Find where the given text appears and provide that cell's center as (X, Y) coordinate. 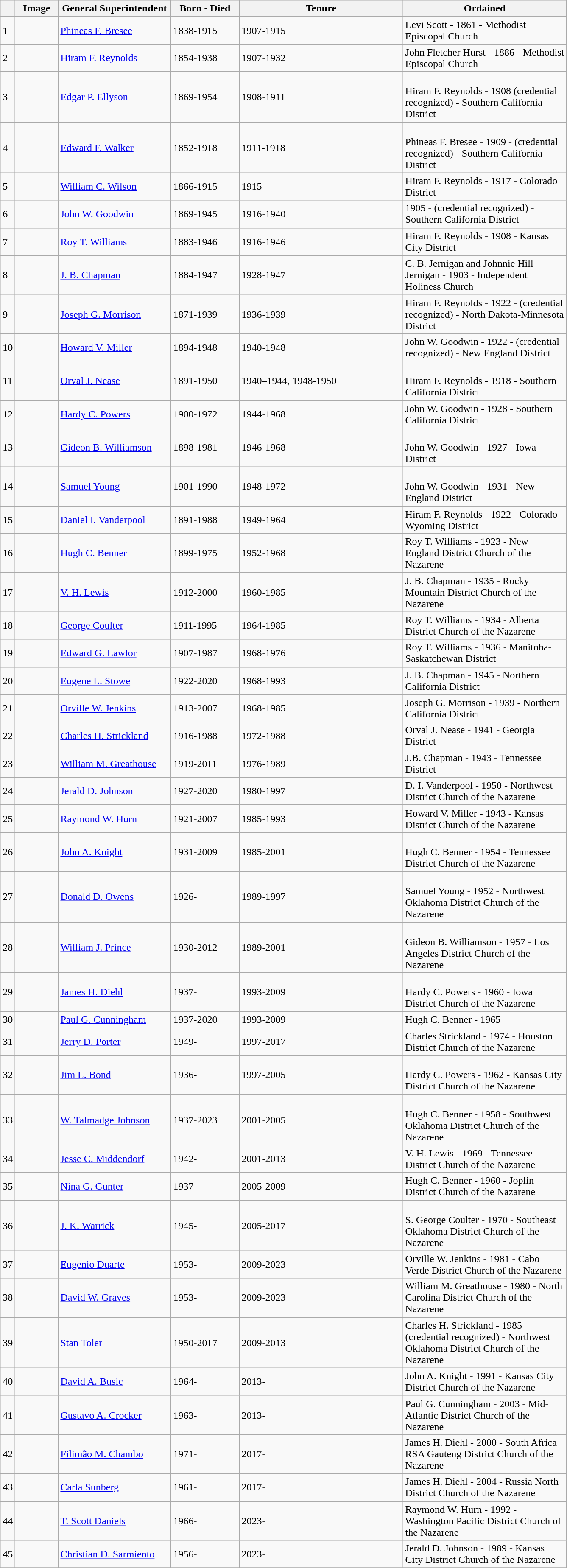
John W. Goodwin - 1931 - New England District (485, 487)
13 (8, 448)
Ordained (485, 8)
1976-1989 (321, 764)
Hiram F. Reynolds - 1922 - Colorado-Wyoming District (485, 520)
29 (8, 992)
22 (8, 736)
Hiram F. Reynolds - 1917 - Colorado District (485, 187)
Charles H. Strickland (115, 736)
William M. Greathouse (115, 764)
23 (8, 764)
1944-1968 (321, 414)
Roy T. Williams (115, 242)
1963- (205, 1415)
Charles Strickland - 1974 - Houston District Church of the Nazarene (485, 1042)
1952-1968 (321, 553)
1912-2000 (205, 592)
1907-1932 (321, 58)
41 (8, 1415)
Daniel I. Vanderpool (115, 520)
John W. Goodwin - 1927 - Iowa District (485, 448)
30 (8, 1020)
Roy T. Williams - 1936 - Manitoba-Saskatchewan District (485, 653)
Edgar P. Ellyson (115, 97)
1927-2020 (205, 791)
9 (8, 314)
Raymond W. Hurn - 1992 - Washington Pacific District Church of the Nazarene (485, 1520)
Raymond W. Hurn (115, 819)
Christian D. Sarmiento (115, 1554)
32 (8, 1075)
19 (8, 653)
Gustavo A. Crocker (115, 1415)
Orville W. Jenkins - 1981 - Cabo Verde District Church of the Nazarene (485, 1264)
James H. Diehl - 2004 - Russia North District Church of the Nazarene (485, 1487)
Roy T. Williams - 1923 - New England District Church of the Nazarene (485, 553)
1949-1964 (321, 520)
1852-1918 (205, 148)
Tenure (321, 8)
1971- (205, 1454)
5 (8, 187)
36 (8, 1225)
1968-1993 (321, 680)
1901-1990 (205, 487)
James H. Diehl - 2000 - South Africa RSA Gauteng District Church of the Nazarene (485, 1454)
Stan Toler (115, 1342)
Jerald D. Johnson (115, 791)
J. B. Chapman - 1945 - Northern California District (485, 680)
1930-2012 (205, 948)
2005-2017 (321, 1225)
J. K. Warrick (115, 1225)
John Fletcher Hurst - 1886 - Methodist Episcopal Church (485, 58)
J. B. Chapman (115, 275)
1900-1972 (205, 414)
Hugh C. Benner - 1960 - Joplin District Church of the Nazarene (485, 1186)
Orville W. Jenkins (115, 708)
Hiram F. Reynolds (115, 58)
Jesse C. Middendorf (115, 1159)
Nina G. Gunter (115, 1186)
1916-1988 (205, 736)
1989-1997 (321, 897)
Hugh C. Benner - 1958 - Southwest Oklahoma District Church of the Nazarene (485, 1120)
2001-2005 (321, 1120)
Paul G. Cunningham (115, 1020)
V. H. Lewis - 1969 - Tennessee District Church of the Nazarene (485, 1159)
1928-1947 (321, 275)
James H. Diehl (115, 992)
Jerry D. Porter (115, 1042)
Hiram F. Reynolds - 1908 (credential recognized) - Southern California District (485, 97)
43 (8, 1487)
John W. Goodwin - 1922 - (credential recognized) - New England District (485, 347)
1884-1947 (205, 275)
T. Scott Daniels (115, 1520)
35 (8, 1186)
David A. Busic (115, 1381)
J. B. Chapman - 1935 - Rocky Mountain District Church of the Nazarene (485, 592)
1946-1968 (321, 448)
Hardy C. Powers - 1960 - Iowa District Church of the Nazarene (485, 992)
1913-2007 (205, 708)
14 (8, 487)
Paul G. Cunningham - 2003 - Mid-Atlantic District Church of the Nazarene (485, 1415)
William M. Greathouse - 1980 - North Carolina District Church of the Nazarene (485, 1298)
1949- (205, 1042)
42 (8, 1454)
Hiram F. Reynolds - 1908 - Kansas City District (485, 242)
1838-1915 (205, 31)
1980-1997 (321, 791)
1911-1995 (205, 625)
1985-1993 (321, 819)
1945- (205, 1225)
Carla Sunberg (115, 1487)
33 (8, 1120)
24 (8, 791)
J.B. Chapman - 1943 - Tennessee District (485, 764)
1894-1948 (205, 347)
Phineas F. Bresee - 1909 - (credential recognized) - Southern California District (485, 148)
Gideon B. Williamson (115, 448)
1956- (205, 1554)
1869-1945 (205, 214)
45 (8, 1554)
1911-1918 (321, 148)
2009-2013 (321, 1342)
1985-2001 (321, 852)
18 (8, 625)
Hiram F. Reynolds - 1922 - (credential recognized) - North Dakota-Minnesota District (485, 314)
Eugene L. Stowe (115, 680)
1937-2023 (205, 1120)
John W. Goodwin (115, 214)
12 (8, 414)
1961- (205, 1487)
1936-1939 (321, 314)
1966- (205, 1520)
3 (8, 97)
1922-2020 (205, 680)
Hugh C. Benner - 1965 (485, 1020)
1916-1946 (321, 242)
Jim L. Bond (115, 1075)
1919-2011 (205, 764)
General Superintendent (115, 8)
W. Talmadge Johnson (115, 1120)
4 (8, 148)
2 (8, 58)
Jerald D. Johnson - 1989 - Kansas City District Church of the Nazarene (485, 1554)
Hugh C. Benner (115, 553)
25 (8, 819)
1937-2020 (205, 1020)
27 (8, 897)
39 (8, 1342)
17 (8, 592)
1871-1939 (205, 314)
26 (8, 852)
1997-2005 (321, 1075)
Donald D. Owens (115, 897)
William J. Prince (115, 948)
44 (8, 1520)
Orval J. Nease (115, 381)
1948-1972 (321, 487)
1908-1911 (321, 97)
John A. Knight (115, 852)
1907-1987 (205, 653)
40 (8, 1381)
37 (8, 1264)
S. George Coulter - 1970 - Southeast Oklahoma District Church of the Nazarene (485, 1225)
6 (8, 214)
16 (8, 553)
1869-1954 (205, 97)
1942- (205, 1159)
D. I. Vanderpool - 1950 - Northwest District Church of the Nazarene (485, 791)
1936- (205, 1075)
20 (8, 680)
2005-2009 (321, 1186)
1972-1988 (321, 736)
31 (8, 1042)
1916-1940 (321, 214)
38 (8, 1298)
John A. Knight - 1991 - Kansas City District Church of the Nazarene (485, 1381)
2001-2013 (321, 1159)
Joseph G. Morrison (115, 314)
Edward F. Walker (115, 148)
1950-2017 (205, 1342)
1907-1915 (321, 31)
Samuel Young - 1952 - Northwest Oklahoma District Church of the Nazarene (485, 897)
1931-2009 (205, 852)
Howard V. Miller (115, 347)
Joseph G. Morrison - 1939 - Northern California District (485, 708)
8 (8, 275)
1989-2001 (321, 948)
1960-1985 (321, 592)
11 (8, 381)
1997-2017 (321, 1042)
Edward G. Lawlor (115, 653)
William C. Wilson (115, 187)
1940-1948 (321, 347)
C. B. Jernigan and Johnnie Hill Jernigan - 1903 - Independent Holiness Church (485, 275)
Samuel Young (115, 487)
V. H. Lewis (115, 592)
1968-1985 (321, 708)
Hardy C. Powers - 1962 - Kansas City District Church of the Nazarene (485, 1075)
1968-1976 (321, 653)
1964-1985 (321, 625)
Howard V. Miller - 1943 - Kansas District Church of the Nazarene (485, 819)
David W. Graves (115, 1298)
1854-1938 (205, 58)
1 (8, 31)
Image (36, 8)
Levi Scott - 1861 - Methodist Episcopal Church (485, 31)
10 (8, 347)
George Coulter (115, 625)
1921-2007 (205, 819)
1905 - (credential recognized) - Southern California District (485, 214)
Phineas F. Bresee (115, 31)
John W. Goodwin - 1928 - Southern California District (485, 414)
1964- (205, 1381)
Born - Died (205, 8)
1883-1946 (205, 242)
28 (8, 948)
Filimão M. Chambo (115, 1454)
Hiram F. Reynolds - 1918 - Southern California District (485, 381)
Eugenio Duarte (115, 1264)
Orval J. Nease - 1941 - Georgia District (485, 736)
1891-1950 (205, 381)
7 (8, 242)
Hugh C. Benner - 1954 - Tennessee District Church of the Nazarene (485, 852)
Gideon B. Williamson - 1957 - Los Angeles District Church of the Nazarene (485, 948)
15 (8, 520)
1891-1988 (205, 520)
Roy T. Williams - 1934 - Alberta District Church of the Nazarene (485, 625)
1940–1944, 1948-1950 (321, 381)
Charles H. Strickland - 1985 (credential recognized) - Northwest Oklahoma District Church of the Nazarene (485, 1342)
1899-1975 (205, 553)
1866-1915 (205, 187)
Hardy C. Powers (115, 414)
1898-1981 (205, 448)
1926- (205, 897)
1915 (321, 187)
34 (8, 1159)
21 (8, 708)
